Return the [x, y] coordinate for the center point of the cell that contains the specified text.  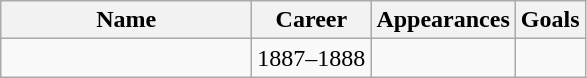
Goals [550, 20]
Name [126, 20]
Appearances [443, 20]
Career [312, 20]
1887–1888 [312, 58]
